Capture the cell that displays the provided text and extract its [X, Y] central coordinate. 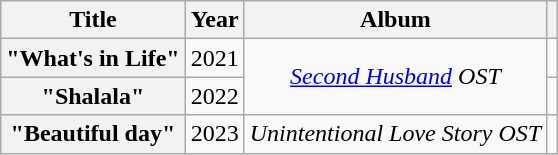
Unintentional Love Story OST [395, 134]
Year [214, 20]
"Beautiful day" [93, 134]
"Shalala" [93, 96]
Title [93, 20]
"What's in Life" [93, 58]
Second Husband OST [395, 77]
2023 [214, 134]
Album [395, 20]
2022 [214, 96]
2021 [214, 58]
